Pinpoint the cell where the given text exists, returning its (x, y) midpoint coordinate. 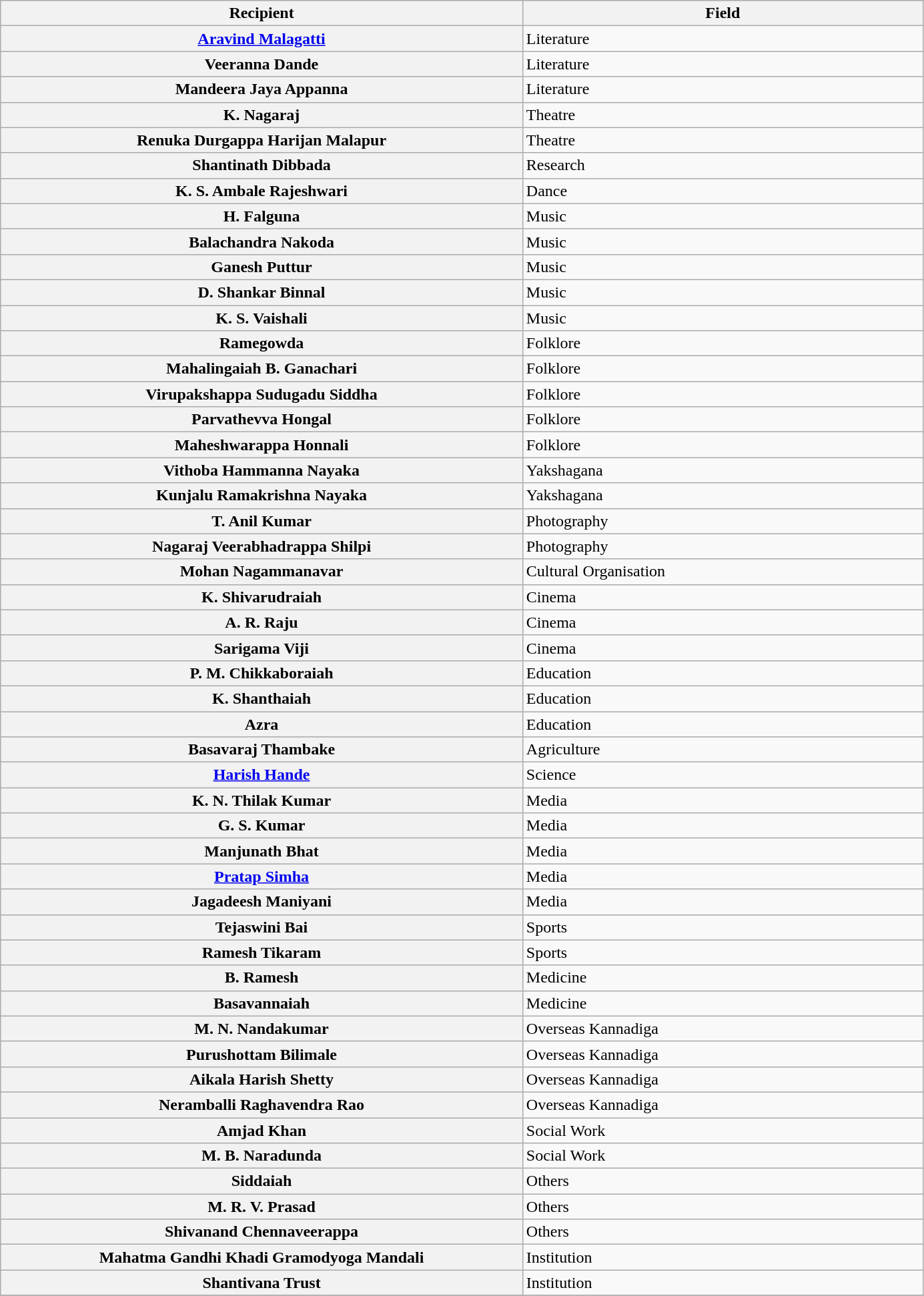
Cultural Organisation (723, 572)
Science (723, 775)
T. Anil Kumar (262, 521)
Field (723, 13)
Amjad Khan (262, 1131)
D. Shankar Binnal (262, 292)
Vithoba Hammanna Nayaka (262, 470)
Nagaraj Veerabhadrappa Shilpi (262, 546)
Mahatma Gandhi Khadi Gramodyoga Mandali (262, 1257)
Dance (723, 191)
M. R. V. Prasad (262, 1207)
Renuka Durgappa Harijan Malapur (262, 140)
K. Nagaraj (262, 115)
K. S. Vaishali (262, 318)
Purushottam Bilimale (262, 1054)
Siddaiah (262, 1181)
Research (723, 165)
Shantinath Dibbada (262, 165)
Mohan Nagammanavar (262, 572)
Sarigama Viji (262, 648)
K. Shanthaiah (262, 698)
Agriculture (723, 750)
Aikala Harish Shetty (262, 1079)
Ganesh Puttur (262, 267)
Recipient (262, 13)
Basavannaiah (262, 1003)
Ramesh Tikaram (262, 952)
Kunjalu Ramakrishna Nayaka (262, 496)
Virupakshappa Sudugadu Siddha (262, 394)
K. S. Ambale Rajeshwari (262, 191)
Aravind Malagatti (262, 39)
A. R. Raju (262, 622)
G. S. Kumar (262, 826)
Tejaswini Bai (262, 927)
Balachandra Nakoda (262, 241)
Shivanand Chennaveerappa (262, 1232)
K. N. Thilak Kumar (262, 800)
M. B. Naradunda (262, 1156)
Ramegowda (262, 344)
Veeranna Dande (262, 64)
Mahalingaiah B. Ganachari (262, 369)
K. Shivarudraiah (262, 597)
Parvathevva Hongal (262, 420)
Neramballi Raghavendra Rao (262, 1105)
Shantivana Trust (262, 1283)
B. Ramesh (262, 978)
Azra (262, 724)
Manjunath Bhat (262, 851)
H. Falguna (262, 216)
Harish Hande (262, 775)
Basavaraj Thambake (262, 750)
M. N. Nandakumar (262, 1029)
Pratap Simha (262, 876)
Maheshwarappa Honnali (262, 445)
P. M. Chikkaboraiah (262, 673)
Mandeera Jaya Appanna (262, 89)
Jagadeesh Maniyani (262, 902)
